Search for the cell housing the specified text and yield its (x, y) center coordinate. 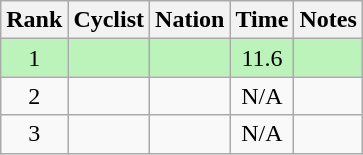
Time (262, 20)
Nation (190, 20)
Rank (34, 20)
1 (34, 58)
2 (34, 96)
Notes (328, 20)
3 (34, 134)
11.6 (262, 58)
Cyclist (109, 20)
